Find where the given text appears and provide that cell's center as (x, y) coordinate. 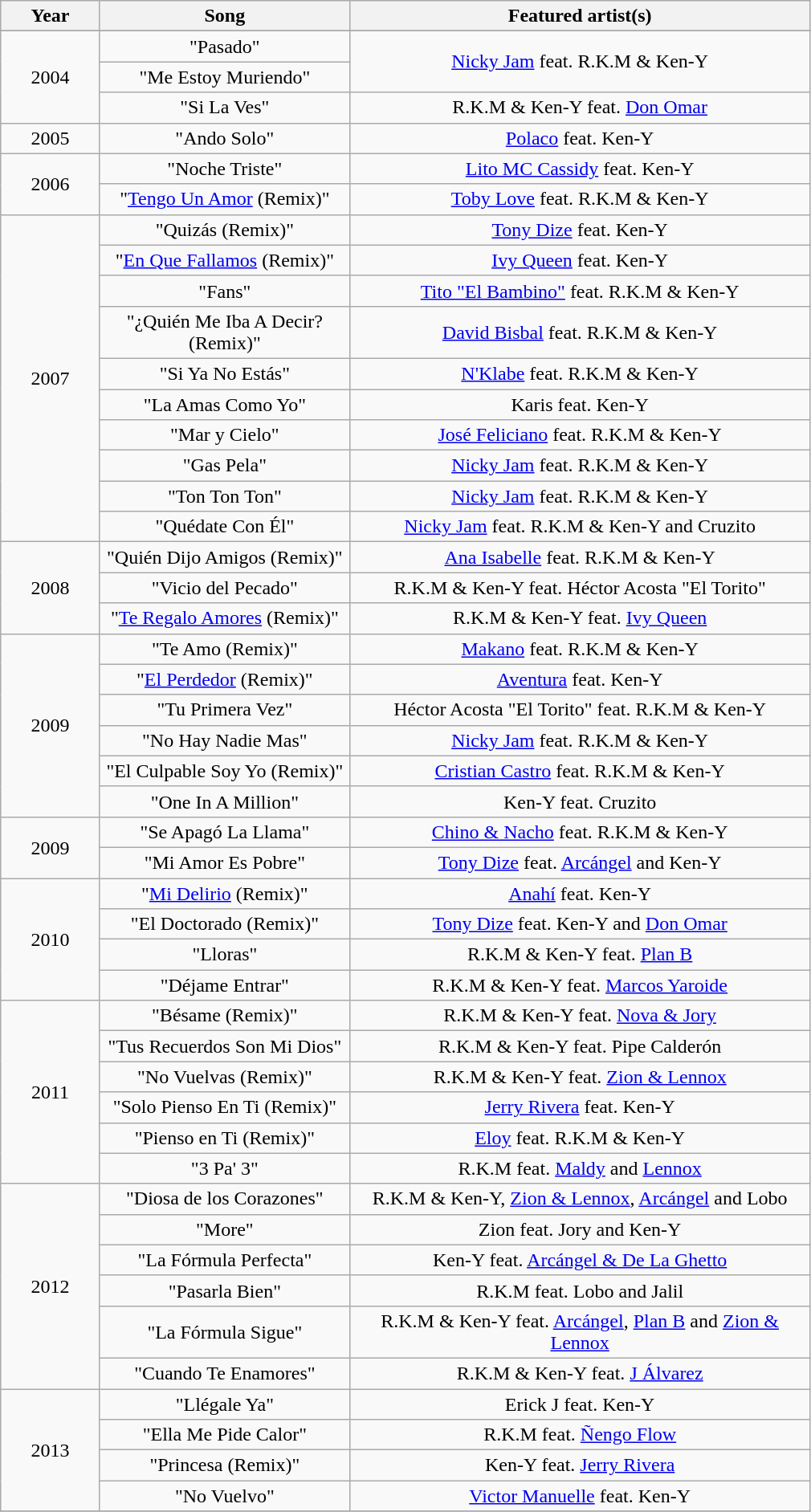
Jerry Rivera feat. Ken-Y (580, 1107)
"Si La Ves" (225, 108)
"Me Estoy Muriendo" (225, 77)
Makano feat. R.K.M & Ken-Y (580, 649)
Ivy Queen feat. Ken-Y (580, 260)
Eloy feat. R.K.M & Ken-Y (580, 1138)
"Llégale Ya" (225, 1404)
2004 (51, 77)
Ken-Y feat. Arcángel & De La Ghetto (580, 1260)
"3 Pa' 3" (225, 1168)
"Bésame (Remix)" (225, 1016)
Tony Dize feat. Ken-Y (580, 230)
Héctor Acosta "El Torito" feat. R.K.M & Ken-Y (580, 710)
"Quizás (Remix)" (225, 230)
"El Culpable Soy Yo (Remix)" (225, 771)
"Mi Delirio (Remix)" (225, 894)
Anahí feat. Ken-Y (580, 894)
"El Perdedor (Remix)" (225, 679)
Tony Dize feat. Ken-Y and Don Omar (580, 924)
David Bisbal feat. R.K.M & Ken-Y (580, 332)
"Vicio del Pecado" (225, 588)
R.K.M & Ken-Y, Zion & Lennox, Arcángel and Lobo (580, 1199)
R.K.M & Ken-Y feat. Nova & Jory (580, 1016)
R.K.M & Ken-Y feat. Pipe Calderón (580, 1046)
"Tengo Un Amor (Remix)" (225, 199)
José Feliciano feat. R.K.M & Ken-Y (580, 435)
Polaco feat. Ken-Y (580, 138)
2013 (51, 1450)
"Lloras" (225, 955)
Nicky Jam feat. R.K.M & Ken-Y and Cruzito (580, 527)
"Fans" (225, 291)
"Pasado" (225, 47)
"¿Quién Me Iba A Decir? (Remix)" (225, 332)
R.K.M & Ken-Y feat. Ivy Queen (580, 618)
"El Doctorado (Remix)" (225, 924)
"La Fórmula Sigue" (225, 1331)
"Solo Pienso En Ti (Remix)" (225, 1107)
Erick J feat. Ken-Y (580, 1404)
2005 (51, 138)
"Cuando Te Enamores" (225, 1373)
"Pienso en Ti (Remix)" (225, 1138)
R.K.M & Ken-Y feat. Plan B (580, 955)
R.K.M & Ken-Y feat. J Álvarez (580, 1373)
R.K.M & Ken-Y feat. Marcos Yaroide (580, 985)
"Tu Primera Vez" (225, 710)
R.K.M feat. Lobo and Jalil (580, 1290)
"En Que Fallamos (Remix)" (225, 260)
Aventura feat. Ken-Y (580, 679)
Year (51, 16)
"Princesa (Remix)" (225, 1465)
R.K.M feat. Maldy and Lennox (580, 1168)
"Ella Me Pide Calor" (225, 1435)
"Tus Recuerdos Son Mi Dios" (225, 1046)
"Te Regalo Amores (Remix)" (225, 618)
"No Vuelvas (Remix)" (225, 1077)
R.K.M feat. Ñengo Flow (580, 1435)
"Se Apagó La Llama" (225, 832)
R.K.M & Ken-Y feat. Arcángel, Plan B and Zion & Lennox (580, 1331)
"Diosa de los Corazones" (225, 1199)
Song (225, 16)
N'Klabe feat. R.K.M & Ken-Y (580, 373)
2010 (51, 939)
"Te Amo (Remix)" (225, 649)
Tito "El Bambino" feat. R.K.M & Ken-Y (580, 291)
Ken-Y feat. Cruzito (580, 801)
"Pasarla Bien" (225, 1290)
Ana Isabelle feat. R.K.M & Ken-Y (580, 557)
"Quién Dijo Amigos (Remix)" (225, 557)
"La Fórmula Perfecta" (225, 1260)
2008 (51, 588)
"Déjame Entrar" (225, 985)
"Ando Solo" (225, 138)
"No Vuelvo" (225, 1496)
"Noche Triste" (225, 169)
2007 (51, 378)
Ken-Y feat. Jerry Rivera (580, 1465)
"Mar y Cielo" (225, 435)
"No Hay Nadie Mas" (225, 740)
2006 (51, 184)
"La Amas Como Yo" (225, 404)
R.K.M & Ken-Y feat. Héctor Acosta "El Torito" (580, 588)
2011 (51, 1092)
Chino & Nacho feat. R.K.M & Ken-Y (580, 832)
Cristian Castro feat. R.K.M & Ken-Y (580, 771)
Karis feat. Ken-Y (580, 404)
"Ton Ton Ton" (225, 496)
"Mi Amor Es Pobre" (225, 862)
"One In A Million" (225, 801)
Zion feat. Jory and Ken-Y (580, 1229)
Lito MC Cassidy feat. Ken-Y (580, 169)
R.K.M & Ken-Y feat. Don Omar (580, 108)
Featured artist(s) (580, 16)
R.K.M & Ken-Y feat. Zion & Lennox (580, 1077)
Tony Dize feat. Arcángel and Ken-Y (580, 862)
Toby Love feat. R.K.M & Ken-Y (580, 199)
"Gas Pela" (225, 466)
"Si Ya No Estás" (225, 373)
"Quédate Con Él" (225, 527)
Victor Manuelle feat. Ken-Y (580, 1496)
"More" (225, 1229)
2012 (51, 1286)
